Pinpoint the cell where the given text exists, returning its [X, Y] midpoint coordinate. 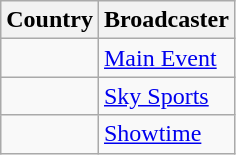
Main Event [166, 58]
Broadcaster [166, 20]
Country [50, 20]
Sky Sports [166, 96]
Showtime [166, 134]
